Capture the cell that displays the provided text and extract its (x, y) central coordinate. 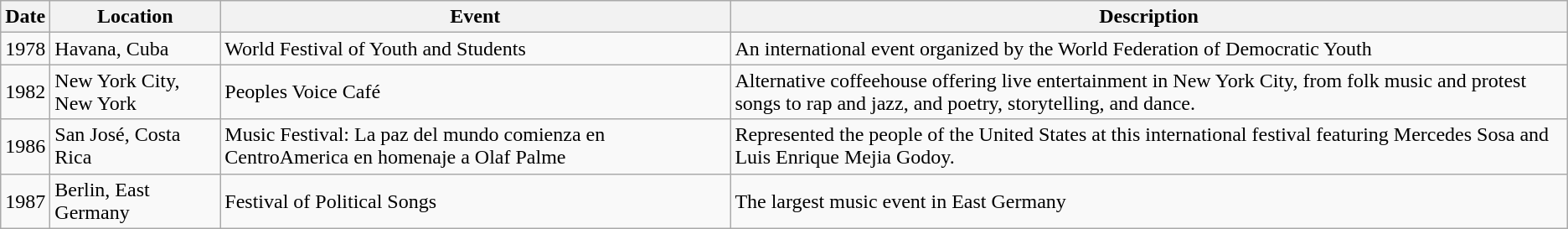
Peoples Voice Café (476, 92)
An international event organized by the World Federation of Democratic Youth (1149, 49)
Festival of Political Songs (476, 201)
The largest music event in East Germany (1149, 201)
Location (136, 17)
Music Festival: La paz del mundo comienza en CentroAmerica en homenaje a Olaf Palme (476, 146)
San José, Costa Rica (136, 146)
Date (25, 17)
Berlin, East Germany (136, 201)
Havana, Cuba (136, 49)
Description (1149, 17)
1987 (25, 201)
World Festival of Youth and Students (476, 49)
Represented the people of the United States at this international festival featuring Mercedes Sosa and Luis Enrique Mejia Godoy. (1149, 146)
1986 (25, 146)
New York City, New York (136, 92)
1982 (25, 92)
Event (476, 17)
1978 (25, 49)
